Output the [x, y] coordinate of the center of the cell containing the given text.  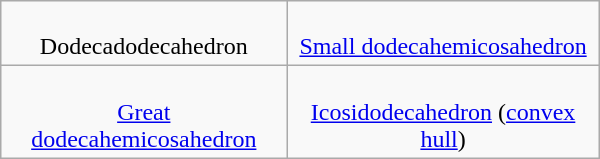
Small dodecahemicosahedron [443, 34]
Icosidodecahedron (convex hull) [443, 112]
Dodecadodecahedron [144, 34]
Great dodecahemicosahedron [144, 112]
